Determine the [X, Y] coordinate at the center of the cell enclosing the given text.  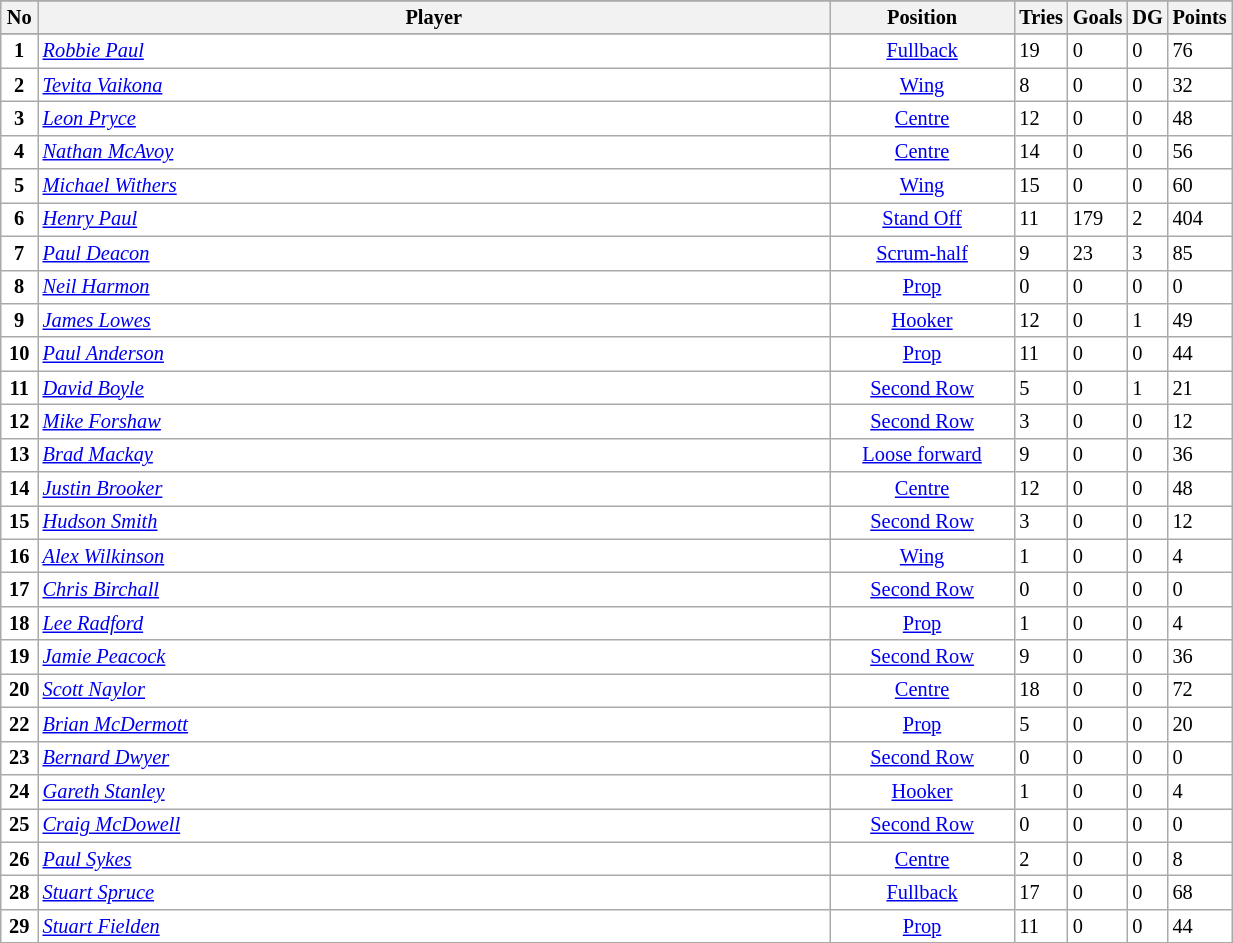
Hudson Smith [434, 522]
Neil Harmon [434, 287]
32 [1200, 85]
Stuart Fielden [434, 926]
Paul Deacon [434, 253]
Gareth Stanley [434, 791]
Bernard Dwyer [434, 758]
Paul Anderson [434, 354]
Scrum-half [922, 253]
Stand Off [922, 219]
Henry Paul [434, 219]
60 [1200, 186]
Brian McDermott [434, 724]
Points [1200, 17]
Paul Sykes [434, 859]
24 [20, 791]
404 [1200, 219]
26 [20, 859]
16 [20, 556]
Position [922, 17]
28 [20, 892]
Jamie Peacock [434, 657]
Loose forward [922, 455]
Craig McDowell [434, 825]
Tevita Vaikona [434, 85]
Leon Pryce [434, 118]
Tries [1040, 17]
29 [20, 926]
Justin Brooker [434, 489]
James Lowes [434, 320]
Michael Withers [434, 186]
25 [20, 825]
7 [20, 253]
22 [20, 724]
Goals [1098, 17]
No [20, 17]
6 [20, 219]
Alex Wilkinson [434, 556]
76 [1200, 51]
56 [1200, 152]
Lee Radford [434, 623]
Stuart Spruce [434, 892]
Mike Forshaw [434, 421]
Robbie Paul [434, 51]
Scott Naylor [434, 690]
Brad Mackay [434, 455]
10 [20, 354]
DG [1147, 17]
49 [1200, 320]
Nathan McAvoy [434, 152]
68 [1200, 892]
David Boyle [434, 388]
179 [1098, 219]
Player [434, 17]
85 [1200, 253]
13 [20, 455]
21 [1200, 388]
72 [1200, 690]
Chris Birchall [434, 589]
